Find where the given text appears and provide that cell's center as [x, y] coordinate. 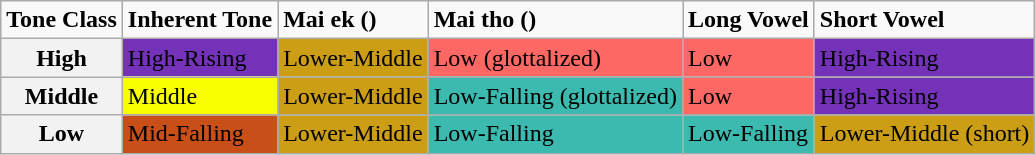
Mai ek () [354, 20]
Tone Class [62, 20]
Long Vowel [749, 20]
Lower-Middle (short) [924, 134]
Low (glottalized) [555, 58]
High [62, 58]
Inherent Tone [200, 20]
Short Vowel [924, 20]
Low-Falling (glottalized) [555, 96]
Mid-Falling [200, 134]
Mai tho () [555, 20]
